Determine the (x, y) coordinate at the center of the cell enclosing the given text.  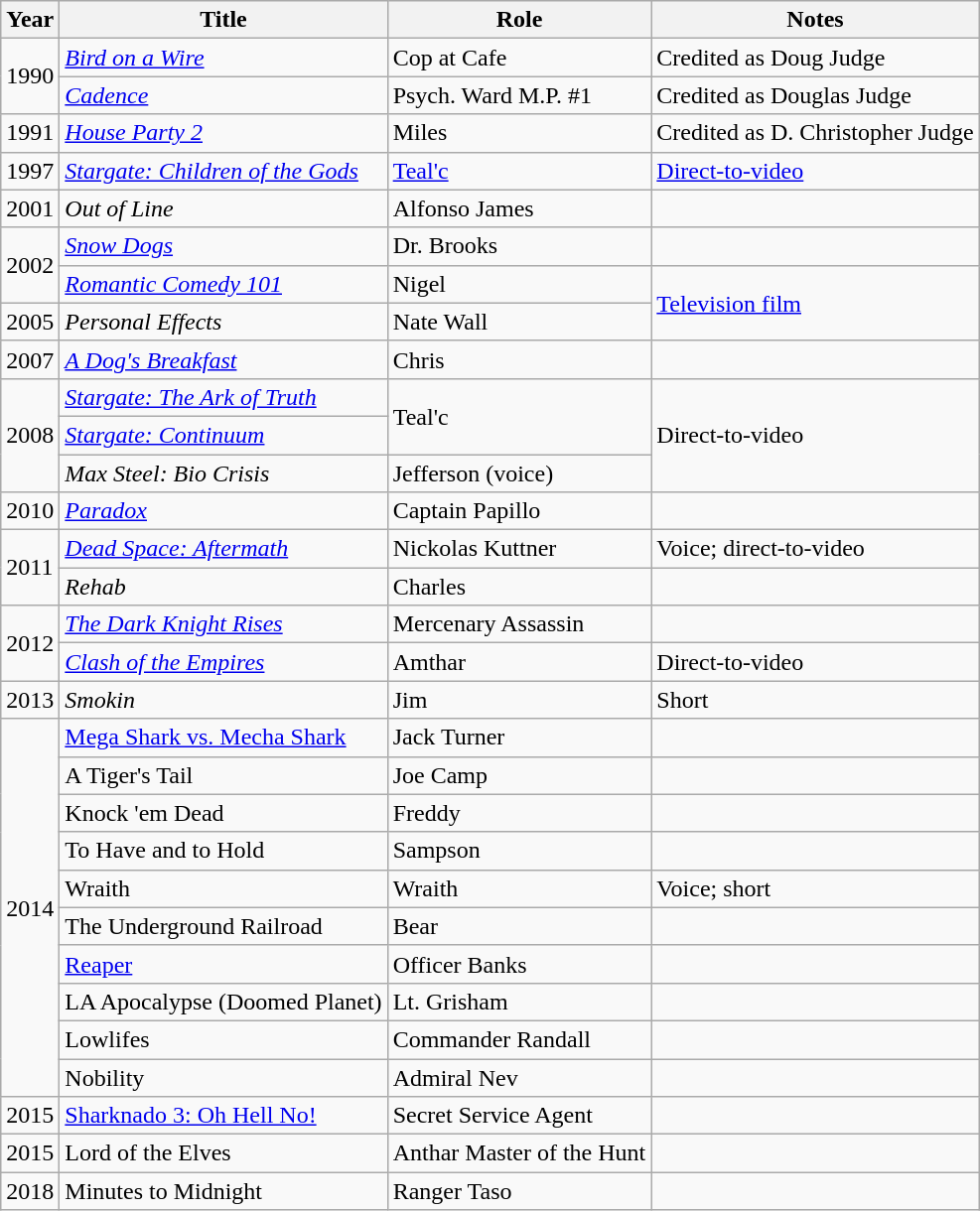
Psych. Ward M.P. #1 (519, 95)
Rehab (223, 587)
Amthar (519, 662)
2012 (30, 643)
Miles (519, 133)
Joe Camp (519, 775)
Dr. Brooks (519, 246)
Lt. Grisham (519, 1002)
Bird on a Wire (223, 58)
1991 (30, 133)
Personal Effects (223, 322)
Nate Wall (519, 322)
Freddy (519, 813)
LA Apocalypse (Doomed Planet) (223, 1002)
Officer Banks (519, 964)
Commander Randall (519, 1039)
Cadence (223, 95)
2005 (30, 322)
Dead Space: Aftermath (223, 549)
2008 (30, 435)
Year (30, 20)
Alfonso James (519, 208)
Reaper (223, 964)
Paradox (223, 511)
Jack Turner (519, 738)
The Underground Railroad (223, 926)
Jefferson (voice) (519, 473)
Credited as Doug Judge (815, 58)
Voice; direct-to-video (815, 549)
Notes (815, 20)
Nickolas Kuttner (519, 549)
Romantic Comedy 101 (223, 284)
Title (223, 20)
Stargate: Children of the Gods (223, 171)
Knock 'em Dead (223, 813)
Charles (519, 587)
Cop at Cafe (519, 58)
Voice; short (815, 888)
1997 (30, 171)
Out of Line (223, 208)
Lord of the Elves (223, 1153)
Credited as Douglas Judge (815, 95)
To Have and to Hold (223, 851)
Sampson (519, 851)
House Party 2 (223, 133)
Captain Papillo (519, 511)
Lowlifes (223, 1039)
Secret Service Agent (519, 1116)
1990 (30, 76)
Mercenary Assassin (519, 624)
Sharknado 3: Oh Hell No! (223, 1116)
Nigel (519, 284)
Jim (519, 700)
Television film (815, 303)
2001 (30, 208)
2018 (30, 1191)
Role (519, 20)
Max Steel: Bio Crisis (223, 473)
Anthar Master of the Hunt (519, 1153)
A Tiger's Tail (223, 775)
Stargate: Continuum (223, 435)
2014 (30, 907)
2007 (30, 359)
Minutes to Midnight (223, 1191)
Snow Dogs (223, 246)
Chris (519, 359)
2013 (30, 700)
2011 (30, 568)
The Dark Knight Rises (223, 624)
2010 (30, 511)
Smokin (223, 700)
Mega Shark vs. Mecha Shark (223, 738)
Ranger Taso (519, 1191)
Admiral Nev (519, 1077)
2002 (30, 265)
Credited as D. Christopher Judge (815, 133)
Nobility (223, 1077)
A Dog's Breakfast (223, 359)
Bear (519, 926)
Clash of the Empires (223, 662)
Stargate: The Ark of Truth (223, 397)
Short (815, 700)
